Find where the given text appears and provide that cell's center as [x, y] coordinate. 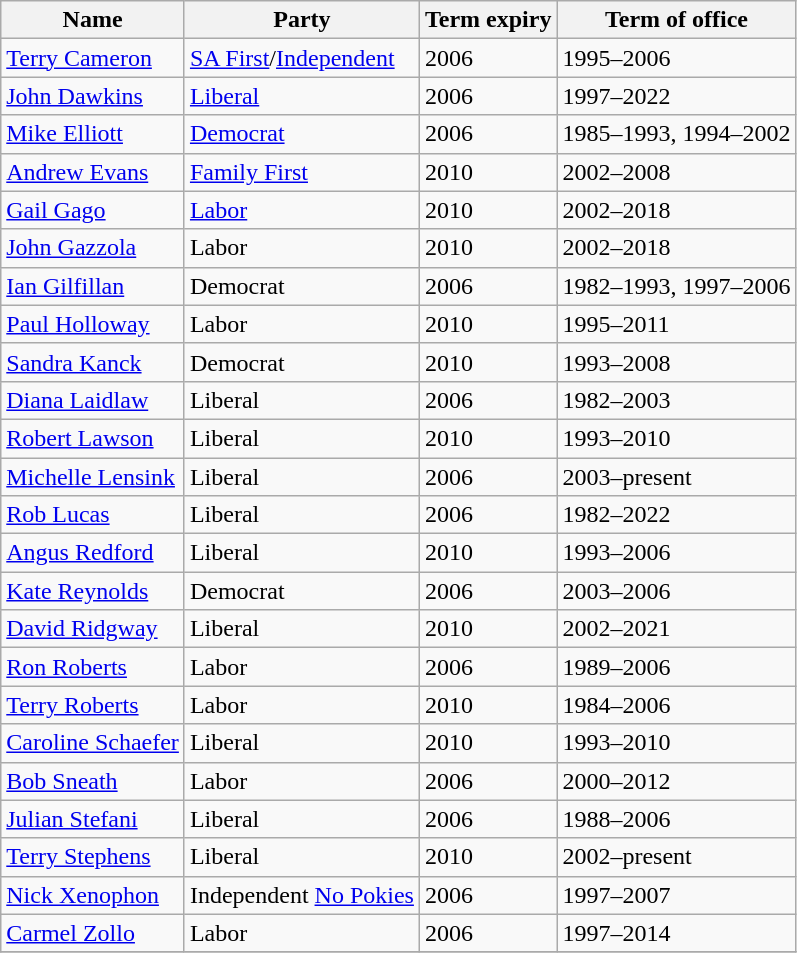
1988–2006 [676, 819]
2002–2021 [676, 629]
Andrew Evans [93, 172]
1997–2014 [676, 933]
1985–1993, 1994–2002 [676, 134]
Family First [302, 172]
Kate Reynolds [93, 591]
Michelle Lensink [93, 477]
2002–present [676, 857]
Carmel Zollo [93, 933]
Nick Xenophon [93, 895]
Bob Sneath [93, 781]
1982–2022 [676, 515]
Terry Stephens [93, 857]
Party [302, 20]
David Ridgway [93, 629]
2003–2006 [676, 591]
1993–2008 [676, 362]
Mike Elliott [93, 134]
2002–2008 [676, 172]
Term expiry [488, 20]
Ian Gilfillan [93, 286]
1995–2006 [676, 58]
Caroline Schaefer [93, 743]
Julian Stefani [93, 819]
Independent No Pokies [302, 895]
1993–2006 [676, 553]
1989–2006 [676, 667]
Gail Gago [93, 210]
Paul Holloway [93, 324]
1982–2003 [676, 400]
1997–2007 [676, 895]
SA First/Independent [302, 58]
1984–2006 [676, 705]
2003–present [676, 477]
Angus Redford [93, 553]
Terry Cameron [93, 58]
Ron Roberts [93, 667]
1982–1993, 1997–2006 [676, 286]
1995–2011 [676, 324]
Name [93, 20]
Sandra Kanck [93, 362]
John Gazzola [93, 248]
Terry Roberts [93, 705]
Rob Lucas [93, 515]
Robert Lawson [93, 438]
John Dawkins [93, 96]
2000–2012 [676, 781]
Diana Laidlaw [93, 400]
1997–2022 [676, 96]
Term of office [676, 20]
